Output the (x, y) coordinate of the center of the cell containing the given text.  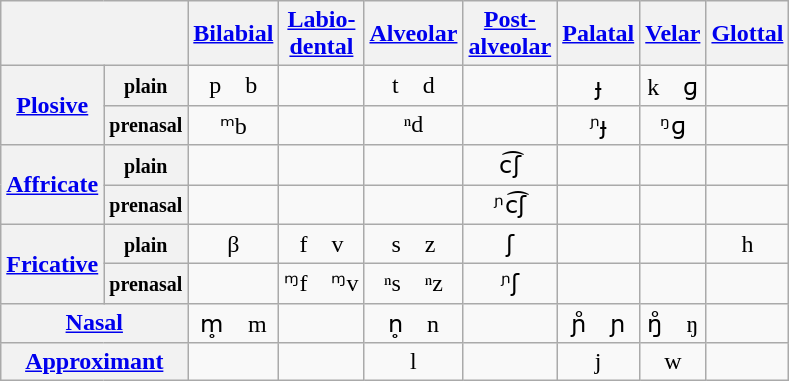
ʃ (510, 244)
j (598, 362)
s z (414, 244)
ᶮɟ (598, 125)
f v (322, 244)
Plosive (52, 106)
h (748, 244)
Post-alveolar (510, 34)
t d (414, 86)
ᶬf ᶬv (322, 284)
Palatal (598, 34)
m̥ m (234, 323)
c͡ʃ (510, 165)
ᵑɡ (673, 125)
p b (234, 86)
Affricate (52, 184)
Glottal (748, 34)
Nasal (94, 323)
Velar (673, 34)
ⁿs ⁿz (414, 284)
β (234, 244)
Fricative (52, 264)
Alveolar (414, 34)
ɟ (598, 86)
ŋ̊ ŋ (673, 323)
ⁿd (414, 125)
ᶮc͡ʃ (510, 204)
ɲ̊ ɲ (598, 323)
w (673, 362)
ᵐb (234, 125)
k ɡ (673, 86)
Labio-dental (322, 34)
n̥ n (414, 323)
Bilabial (234, 34)
ᶮʃ (510, 284)
l (414, 362)
Approximant (94, 362)
